Capture the cell that displays the provided text and extract its [X, Y] central coordinate. 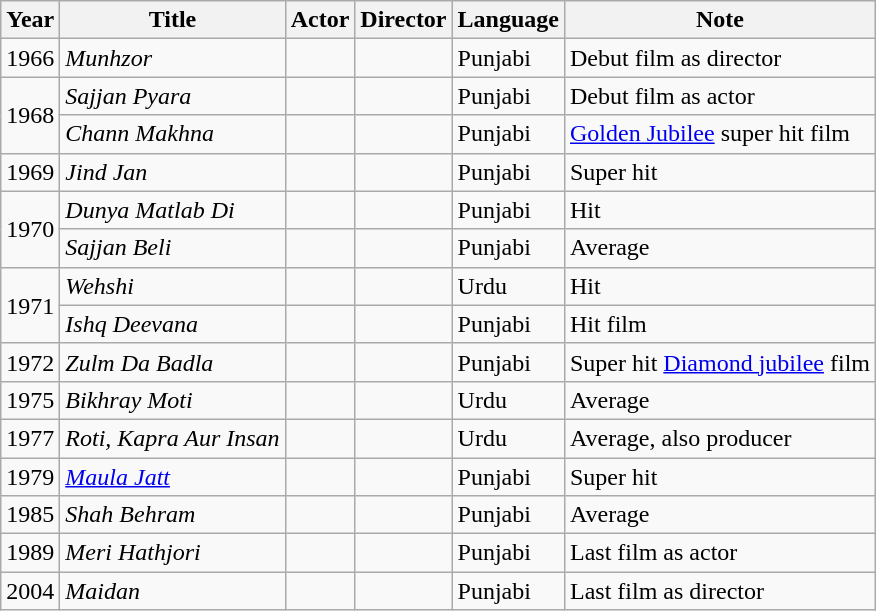
Dunya Matlab Di [172, 210]
Super hit Diamond jubilee film [720, 362]
Actor [320, 20]
Golden Jubilee super hit film [720, 134]
Year [30, 20]
Munhzor [172, 58]
1975 [30, 400]
Roti, Kapra Aur Insan [172, 438]
Meri Hathjori [172, 553]
1969 [30, 172]
1972 [30, 362]
Language [508, 20]
Wehshi [172, 286]
Last film as director [720, 591]
Zulm Da Badla [172, 362]
1971 [30, 305]
1985 [30, 515]
Last film as actor [720, 553]
1989 [30, 553]
1979 [30, 477]
Debut film as actor [720, 96]
1968 [30, 115]
1970 [30, 229]
Director [404, 20]
Chann Makhna [172, 134]
Note [720, 20]
2004 [30, 591]
1977 [30, 438]
Bikhray Moti [172, 400]
Hit film [720, 324]
Sajjan Beli [172, 248]
Jind Jan [172, 172]
Maidan [172, 591]
Average, also producer [720, 438]
Sajjan Pyara [172, 96]
Ishq Deevana [172, 324]
1966 [30, 58]
Title [172, 20]
Maula Jatt [172, 477]
Shah Behram [172, 515]
Debut film as director [720, 58]
